Scan for the cell matching the given text and deliver its (x, y) coordinate at center. 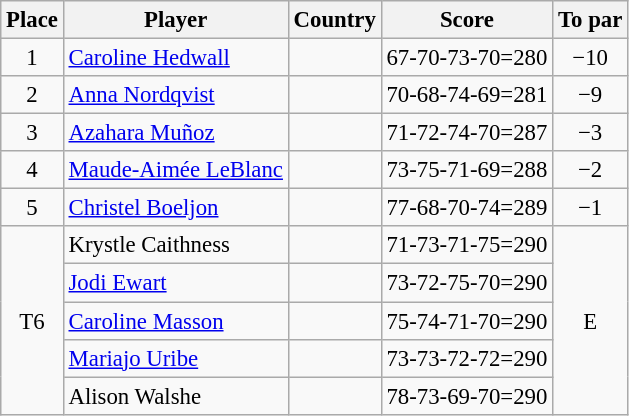
5 (32, 208)
70-68-74-69=281 (467, 95)
Maude-Aimée LeBlanc (176, 170)
77-68-70-74=289 (467, 208)
73-72-75-70=290 (467, 283)
Place (32, 20)
1 (32, 58)
−3 (590, 133)
73-75-71-69=288 (467, 170)
Azahara Muñoz (176, 133)
E (590, 320)
3 (32, 133)
Christel Boeljon (176, 208)
−9 (590, 95)
Score (467, 20)
Jodi Ewart (176, 283)
Player (176, 20)
4 (32, 170)
73-73-72-72=290 (467, 358)
2 (32, 95)
To par (590, 20)
−2 (590, 170)
Country (334, 20)
T6 (32, 320)
Alison Walshe (176, 396)
Anna Nordqvist (176, 95)
Mariajo Uribe (176, 358)
78-73-69-70=290 (467, 396)
71-72-74-70=287 (467, 133)
Caroline Hedwall (176, 58)
67-70-73-70=280 (467, 58)
75-74-71-70=290 (467, 321)
Caroline Masson (176, 321)
−10 (590, 58)
Krystle Caithness (176, 245)
71-73-71-75=290 (467, 245)
−1 (590, 208)
